Detect which cell encompasses the target text, then output its (X, Y) center coordinate. 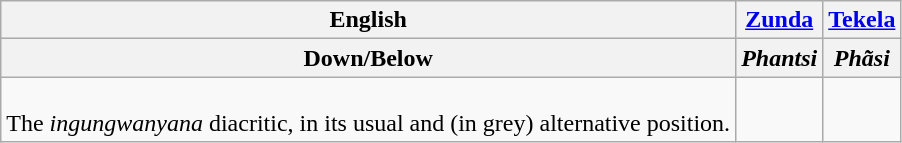
The ingungwanyana diacritic, in its usual and (in grey) alternative position. (368, 110)
Zunda (780, 20)
Phãsi (862, 58)
Tekela (862, 20)
English (368, 20)
Phantsi (780, 58)
Down/Below (368, 58)
